Capture the cell that displays the provided text and extract its (x, y) central coordinate. 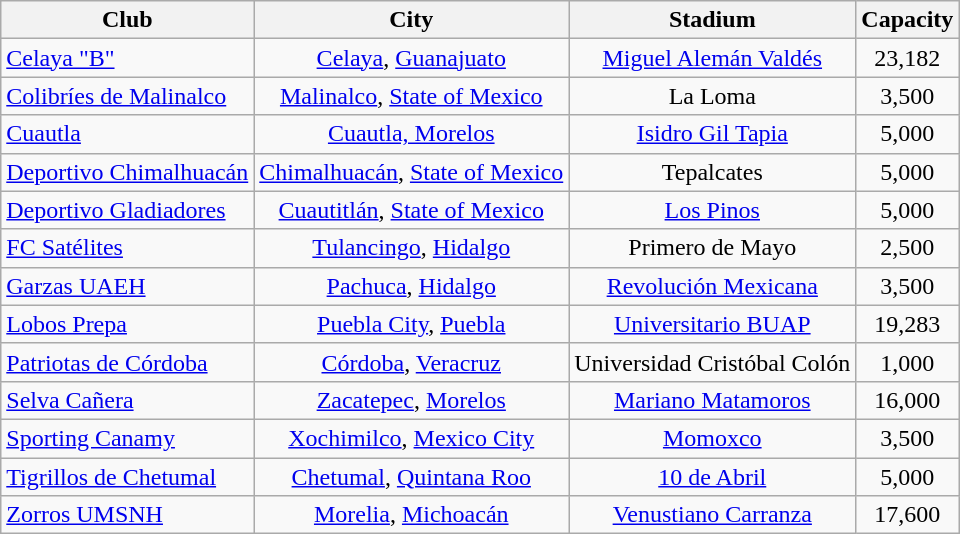
Club (128, 20)
Xochimilco, Mexico City (412, 438)
Chimalhuacán, State of Mexico (412, 172)
La Loma (712, 96)
Zacatepec, Morelos (412, 400)
Momoxco (712, 438)
Córdoba, Veracruz (412, 362)
Sporting Canamy (128, 438)
Cuautla (128, 134)
Celaya, Guanajuato (412, 58)
Pachuca, Hidalgo (412, 286)
FC Satélites (128, 248)
Miguel Alemán Valdés (712, 58)
Universitario BUAP (712, 324)
16,000 (908, 400)
Tepalcates (712, 172)
Chetumal, Quintana Roo (412, 477)
10 de Abril (712, 477)
Morelia, Michoacán (412, 515)
Tulancingo, Hidalgo (412, 248)
Selva Cañera (128, 400)
Puebla City, Puebla (412, 324)
23,182 (908, 58)
Los Pinos (712, 210)
Venustiano Carranza (712, 515)
17,600 (908, 515)
Lobos Prepa (128, 324)
Patriotas de Córdoba (128, 362)
Malinalco, State of Mexico (412, 96)
Primero de Mayo (712, 248)
Stadium (712, 20)
Isidro Gil Tapia (712, 134)
Garzas UAEH (128, 286)
Cuautla, Morelos (412, 134)
Celaya "B" (128, 58)
Universidad Cristóbal Colón (712, 362)
Zorros UMSNH (128, 515)
Mariano Matamoros (712, 400)
Colibríes de Malinalco (128, 96)
Revolución Mexicana (712, 286)
Deportivo Gladiadores (128, 210)
2,500 (908, 248)
Deportivo Chimalhuacán (128, 172)
Cuautitlán, State of Mexico (412, 210)
Tigrillos de Chetumal (128, 477)
19,283 (908, 324)
1,000 (908, 362)
City (412, 20)
Capacity (908, 20)
